Find where the given text appears and provide that cell's center as [x, y] coordinate. 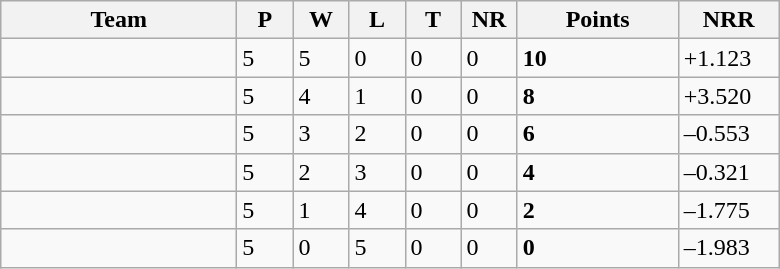
T [433, 20]
P [265, 20]
8 [598, 96]
L [377, 20]
NRR [728, 20]
–0.321 [728, 172]
NR [489, 20]
–1.983 [728, 248]
10 [598, 58]
–1.775 [728, 210]
Points [598, 20]
W [321, 20]
6 [598, 134]
Team [119, 20]
+3.520 [728, 96]
–0.553 [728, 134]
+1.123 [728, 58]
